Capture the cell that displays the provided text and extract its [X, Y] central coordinate. 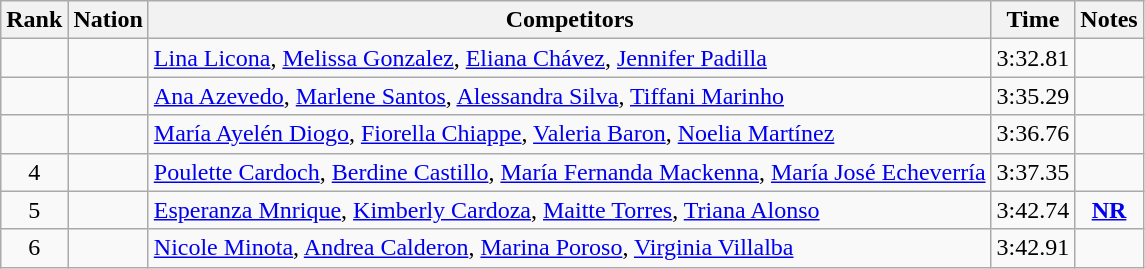
Rank [34, 20]
3:42.91 [1033, 248]
Nation [108, 20]
Ana Azevedo, Marlene Santos, Alessandra Silva, Tiffani Marinho [570, 96]
Poulette Cardoch, Berdine Castillo, María Fernanda Mackenna, María José Echeverría [570, 172]
3:32.81 [1033, 58]
Lina Licona, Melissa Gonzalez, Eliana Chávez, Jennifer Padilla [570, 58]
María Ayelén Diogo, Fiorella Chiappe, Valeria Baron, Noelia Martínez [570, 134]
Esperanza Mnrique, Kimberly Cardoza, Maitte Torres, Triana Alonso [570, 210]
4 [34, 172]
Competitors [570, 20]
5 [34, 210]
Notes [1109, 20]
3:35.29 [1033, 96]
3:37.35 [1033, 172]
NR [1109, 210]
6 [34, 248]
3:42.74 [1033, 210]
3:36.76 [1033, 134]
Nicole Minota, Andrea Calderon, Marina Poroso, Virginia Villalba [570, 248]
Time [1033, 20]
